From the cell containing the given text, extract its center point as (X, Y) coordinate. 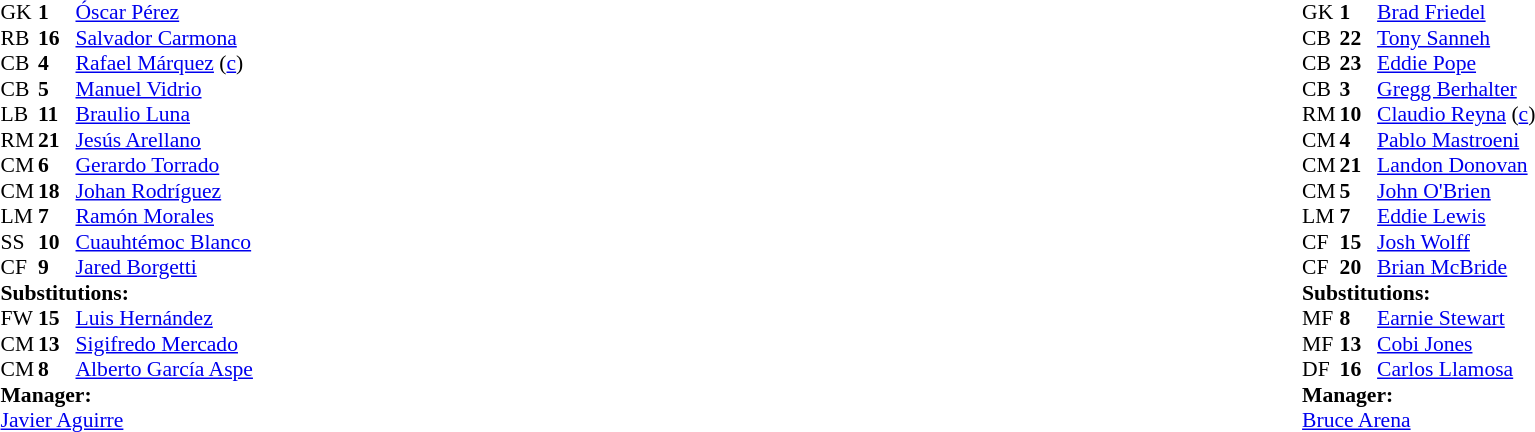
Jared Borgetti (164, 267)
Jesús Arellano (164, 140)
Josh Wolff (1456, 242)
John O'Brien (1456, 191)
Eddie Pope (1456, 63)
Earnie Stewart (1456, 319)
Luis Hernández (164, 319)
18 (57, 191)
Gregg Berhalter (1456, 89)
FW (19, 319)
Brian McBride (1456, 267)
11 (57, 115)
20 (1359, 267)
LB (19, 115)
6 (57, 165)
Pablo Mastroeni (1456, 140)
Tony Sanneh (1456, 38)
Sigifredo Mercado (164, 344)
Brad Friedel (1456, 13)
Cuauhtémoc Blanco (164, 242)
Landon Donovan (1456, 165)
Johan Rodríguez (164, 191)
Salvador Carmona (164, 38)
3 (1359, 89)
Ramón Morales (164, 217)
DF (1321, 369)
SS (19, 242)
Alberto García Aspe (164, 369)
Gerardo Torrado (164, 165)
9 (57, 267)
Óscar Pérez (164, 13)
Claudio Reyna (c) (1456, 115)
Rafael Márquez (c) (164, 63)
Braulio Luna (164, 115)
22 (1359, 38)
Carlos Llamosa (1456, 369)
23 (1359, 63)
Manuel Vidrio (164, 89)
RB (19, 38)
Cobi Jones (1456, 344)
Eddie Lewis (1456, 217)
